Output the (X, Y) coordinate of the center of the cell containing the given text.  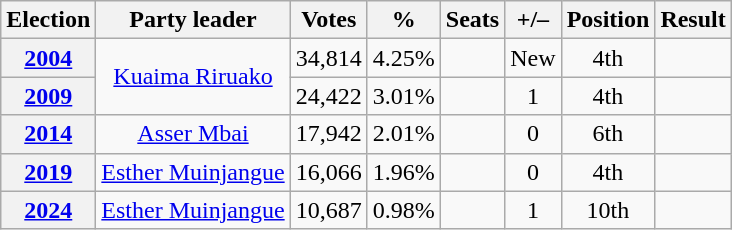
Seats (472, 20)
Asser Mbai (193, 134)
4.25% (404, 58)
10th (608, 210)
Position (608, 20)
1.96% (404, 172)
Votes (328, 20)
3.01% (404, 96)
+/– (533, 20)
17,942 (328, 134)
Election (48, 20)
6th (608, 134)
2024 (48, 210)
0.98% (404, 210)
% (404, 20)
34,814 (328, 58)
New (533, 58)
Party leader (193, 20)
10,687 (328, 210)
2009 (48, 96)
Kuaima Riruako (193, 77)
16,066 (328, 172)
24,422 (328, 96)
Result (693, 20)
2.01% (404, 134)
2014 (48, 134)
2004 (48, 58)
2019 (48, 172)
